From the cell containing the given text, extract its center point as (X, Y) coordinate. 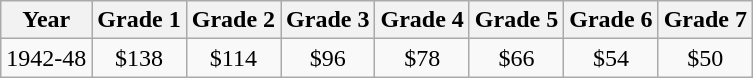
$78 (422, 58)
$114 (233, 58)
Grade 5 (516, 20)
Grade 7 (705, 20)
$54 (611, 58)
1942-48 (46, 58)
$138 (139, 58)
Grade 3 (328, 20)
Grade 6 (611, 20)
Year (46, 20)
$96 (328, 58)
Grade 4 (422, 20)
$66 (516, 58)
Grade 2 (233, 20)
$50 (705, 58)
Grade 1 (139, 20)
